Return the (x, y) coordinate for the center point of the cell that contains the specified text.  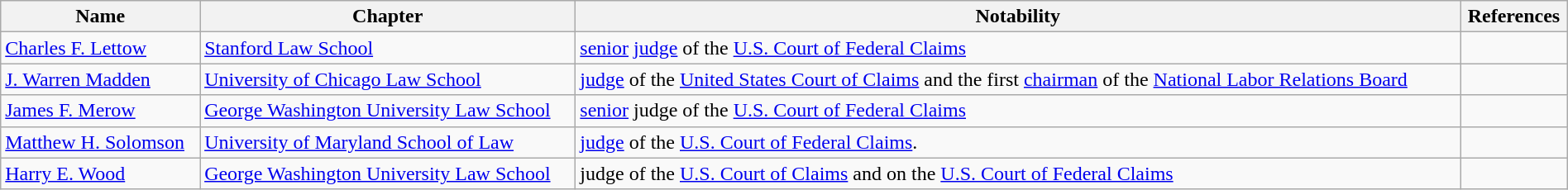
University of Maryland School of Law (388, 142)
James F. Merow (101, 111)
judge of the U.S. Court of Federal Claims. (1018, 142)
Harry E. Wood (101, 173)
References (1514, 17)
University of Chicago Law School (388, 79)
Notability (1018, 17)
J. Warren Madden (101, 79)
Stanford Law School (388, 48)
Name (101, 17)
Chapter (388, 17)
Charles F. Lettow (101, 48)
Matthew H. Solomson (101, 142)
judge of the U.S. Court of Claims and on the U.S. Court of Federal Claims (1018, 173)
judge of the United States Court of Claims and the first chairman of the National Labor Relations Board (1018, 79)
